Output the (X, Y) coordinate of the center of the cell containing the given text.  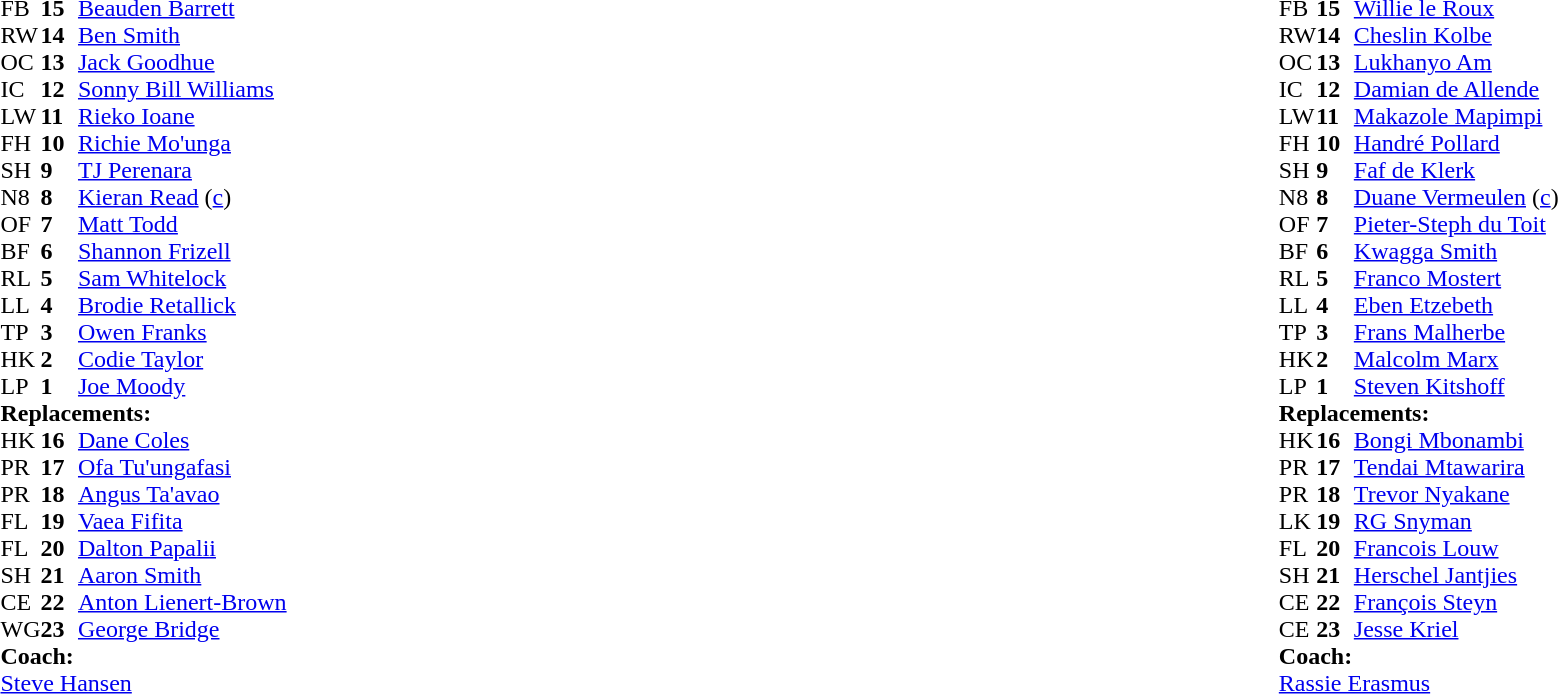
LK (1298, 522)
Sonny Bill Williams (182, 90)
WG (20, 630)
Sam Whitelock (182, 278)
Vaea Fifita (182, 522)
Jack Goodhue (182, 62)
Joe Moody (182, 386)
Coach: (143, 656)
Ben Smith (182, 36)
Matt Todd (182, 224)
Replacements: (143, 414)
Codie Taylor (182, 360)
TJ Perenara (182, 170)
George Bridge (182, 630)
Anton Lienert-Brown (182, 602)
Aaron Smith (182, 576)
Brodie Retallick (182, 306)
Dalton Papalii (182, 548)
Rieko Ioane (182, 116)
Owen Franks (182, 332)
Kieran Read (c) (182, 198)
Dane Coles (182, 440)
Ofa Tu'ungafasi (182, 468)
Angus Ta'avao (182, 494)
Richie Mo'unga (182, 144)
Shannon Frizell (182, 252)
